Return [x, y] of the center of cell containing provided text 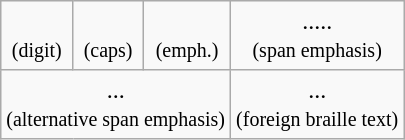
(emph.) [186, 36]
(caps) [108, 36]
..... (span emphasis) [318, 36]
(digit) [37, 36]
... (alternative span emphasis) [116, 104]
... (foreign braille text) [318, 104]
